Find where the given text appears and provide that cell's center as (X, Y) coordinate. 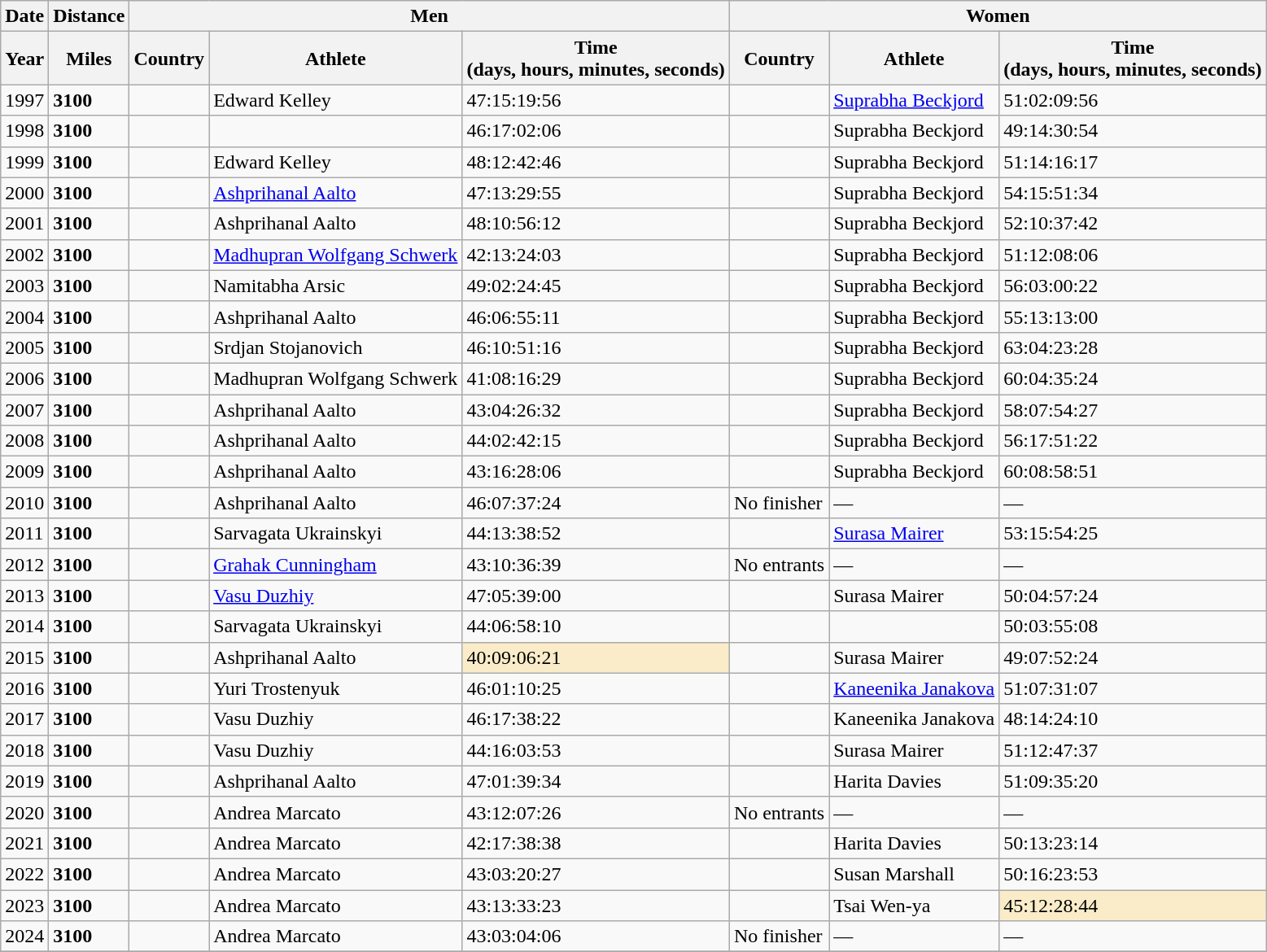
2001 (24, 224)
2014 (24, 627)
44:06:58:10 (596, 627)
2017 (24, 719)
60:08:58:51 (1133, 472)
Miles (90, 59)
1998 (24, 131)
44:16:03:53 (596, 750)
42:13:24:03 (596, 255)
56:03:00:22 (1133, 286)
45:12:28:44 (1133, 906)
48:10:56:12 (596, 224)
2015 (24, 657)
42:17:38:38 (596, 843)
Women (998, 16)
43:16:28:06 (596, 472)
2012 (24, 565)
49:07:52:24 (1133, 657)
46:10:51:16 (596, 347)
53:15:54:25 (1133, 534)
49:02:24:45 (596, 286)
Susan Marshall (915, 874)
2006 (24, 378)
52:10:37:42 (1133, 224)
43:13:33:23 (596, 906)
63:04:23:28 (1133, 347)
2013 (24, 596)
51:14:16:17 (1133, 162)
Yuri Trostenyuk (335, 688)
47:15:19:56 (596, 100)
2021 (24, 843)
46:06:55:11 (596, 317)
Distance (90, 16)
2016 (24, 688)
47:01:39:34 (596, 781)
Men (430, 16)
2005 (24, 347)
43:12:07:26 (596, 812)
43:10:36:39 (596, 565)
2020 (24, 812)
2010 (24, 503)
47:05:39:00 (596, 596)
2008 (24, 441)
46:17:38:22 (596, 719)
2002 (24, 255)
51:12:08:06 (1133, 255)
2007 (24, 409)
1999 (24, 162)
51:09:35:20 (1133, 781)
40:09:06:21 (596, 657)
60:04:35:24 (1133, 378)
43:03:20:27 (596, 874)
56:17:51:22 (1133, 441)
Year (24, 59)
46:01:10:25 (596, 688)
2024 (24, 937)
46:17:02:06 (596, 131)
Date (24, 16)
2000 (24, 193)
50:04:57:24 (1133, 596)
50:16:23:53 (1133, 874)
2011 (24, 534)
Srdjan Stojanovich (335, 347)
46:07:37:24 (596, 503)
54:15:51:34 (1133, 193)
2003 (24, 286)
49:14:30:54 (1133, 131)
1997 (24, 100)
58:07:54:27 (1133, 409)
48:14:24:10 (1133, 719)
2004 (24, 317)
50:13:23:14 (1133, 843)
47:13:29:55 (596, 193)
Tsai Wen-ya (915, 906)
51:12:47:37 (1133, 750)
50:03:55:08 (1133, 627)
44:13:38:52 (596, 534)
43:03:04:06 (596, 937)
51:02:09:56 (1133, 100)
2023 (24, 906)
2018 (24, 750)
55:13:13:00 (1133, 317)
44:02:42:15 (596, 441)
2009 (24, 472)
41:08:16:29 (596, 378)
Grahak Cunningham (335, 565)
51:07:31:07 (1133, 688)
2019 (24, 781)
2022 (24, 874)
Namitabha Arsic (335, 286)
43:04:26:32 (596, 409)
48:12:42:46 (596, 162)
